Provide the (X, Y) coordinate of the cell's center where the given text is located.  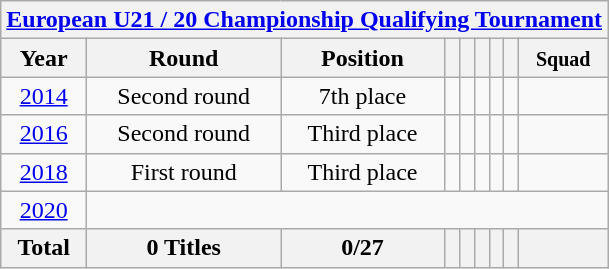
2016 (44, 134)
2014 (44, 96)
First round (184, 172)
2018 (44, 172)
Round (184, 58)
Total (44, 248)
0 Titles (184, 248)
European U21 / 20 Championship Qualifying Tournament (304, 20)
2020 (44, 210)
Year (44, 58)
7th place (362, 96)
Position (362, 58)
Squad (564, 58)
0/27 (362, 248)
